Output the (x, y) coordinate of the center of the cell containing the given text.  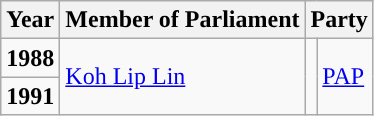
Member of Parliament (182, 20)
Party (339, 20)
Year (30, 20)
1991 (30, 96)
Koh Lip Lin (182, 77)
1988 (30, 58)
PAP (346, 77)
